Extract the [X, Y] coordinate from the center of the cell holding the provided text.  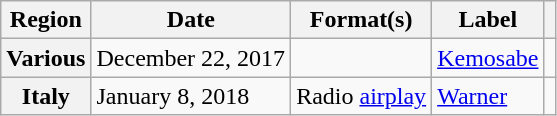
Radio airplay [362, 96]
Various [46, 58]
Warner [488, 96]
Label [488, 20]
Italy [46, 96]
January 8, 2018 [191, 96]
December 22, 2017 [191, 58]
Date [191, 20]
Format(s) [362, 20]
Region [46, 20]
Kemosabe [488, 58]
